Output the [x, y] coordinate of the center of the cell containing the given text.  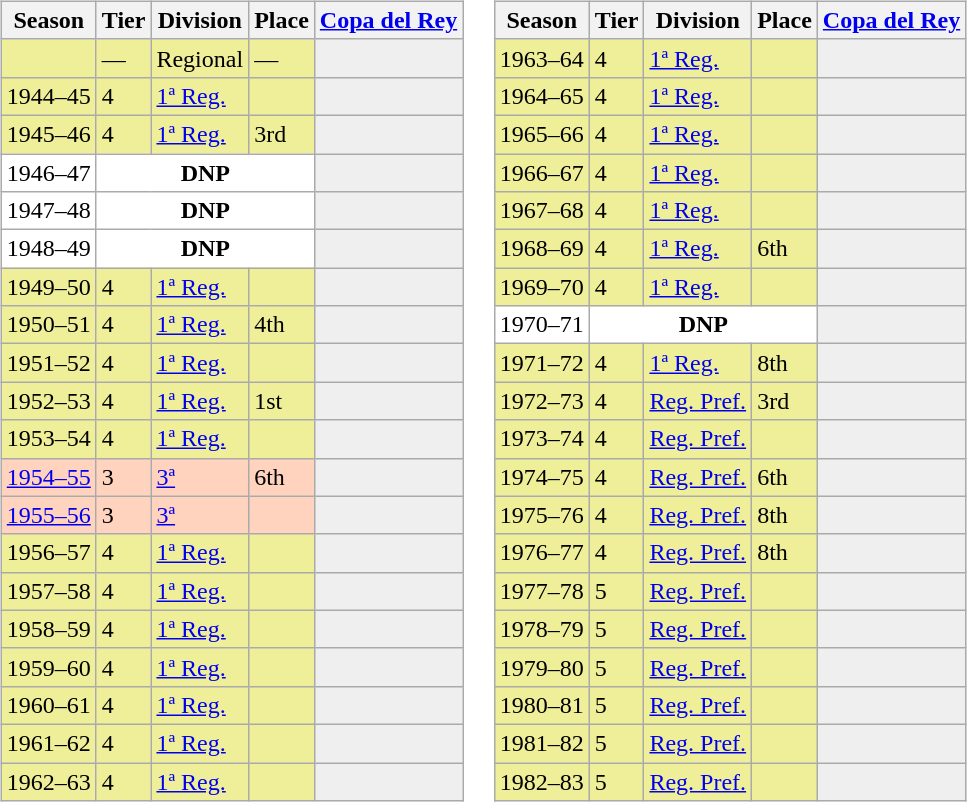
1967–68 [542, 211]
1960–61 [48, 705]
Regional [200, 58]
1977–78 [542, 591]
1981–82 [542, 743]
1968–69 [542, 249]
1961–62 [48, 743]
1946–47 [48, 173]
1958–59 [48, 629]
1970–71 [542, 325]
1948–49 [48, 249]
1957–58 [48, 591]
1973–74 [542, 439]
1979–80 [542, 667]
1947–48 [48, 211]
1951–52 [48, 363]
1955–56 [48, 515]
1945–46 [48, 134]
1950–51 [48, 325]
1963–64 [542, 58]
1952–53 [48, 401]
1953–54 [48, 439]
1969–70 [542, 287]
1956–57 [48, 553]
1976–77 [542, 553]
1975–76 [542, 515]
1st [282, 401]
1944–45 [48, 96]
1966–67 [542, 173]
1964–65 [542, 96]
1965–66 [542, 134]
1959–60 [48, 667]
1962–63 [48, 781]
1980–81 [542, 705]
4th [282, 325]
1972–73 [542, 401]
1974–75 [542, 477]
1978–79 [542, 629]
1949–50 [48, 287]
1971–72 [542, 363]
1982–83 [542, 781]
1954–55 [48, 477]
